Determine the (x, y) coordinate at the center of the cell enclosing the given text.  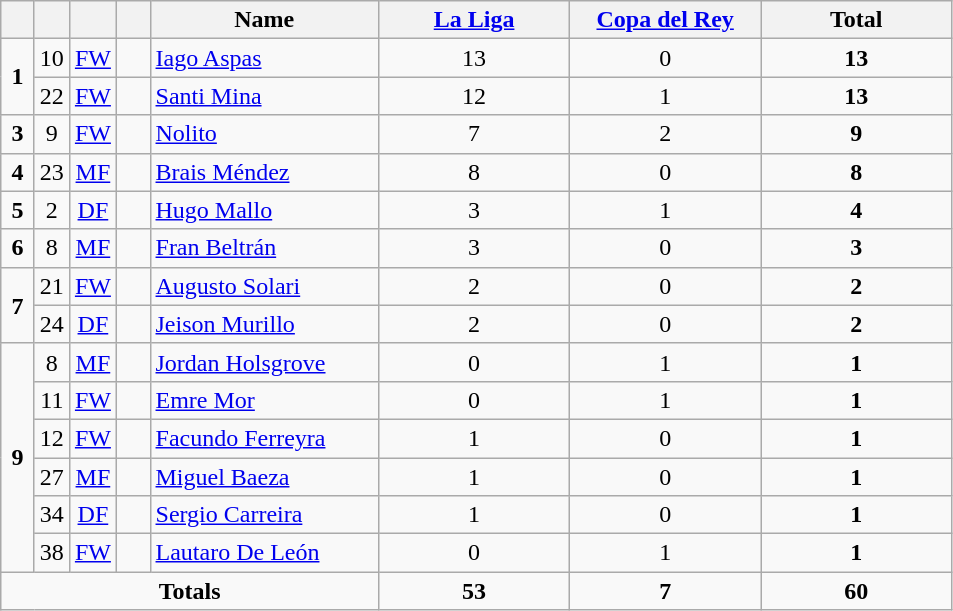
Santi Mina (264, 96)
27 (52, 477)
Emre Mor (264, 400)
60 (856, 591)
Nolito (264, 134)
Miguel Baeza (264, 477)
La Liga (474, 20)
22 (52, 96)
5 (18, 210)
Jordan Holsgrove (264, 362)
11 (52, 400)
Sergio Carreira (264, 515)
Lautaro De León (264, 553)
6 (18, 248)
Jeison Murillo (264, 324)
53 (474, 591)
Hugo Mallo (264, 210)
Copa del Rey (666, 20)
34 (52, 515)
23 (52, 172)
Fran Beltrán (264, 248)
24 (52, 324)
21 (52, 286)
10 (52, 58)
Totals (190, 591)
Total (856, 20)
Augusto Solari (264, 286)
Brais Méndez (264, 172)
Name (264, 20)
Iago Aspas (264, 58)
38 (52, 553)
Facundo Ferreyra (264, 438)
